From the cell containing the given text, extract its center point as [X, Y] coordinate. 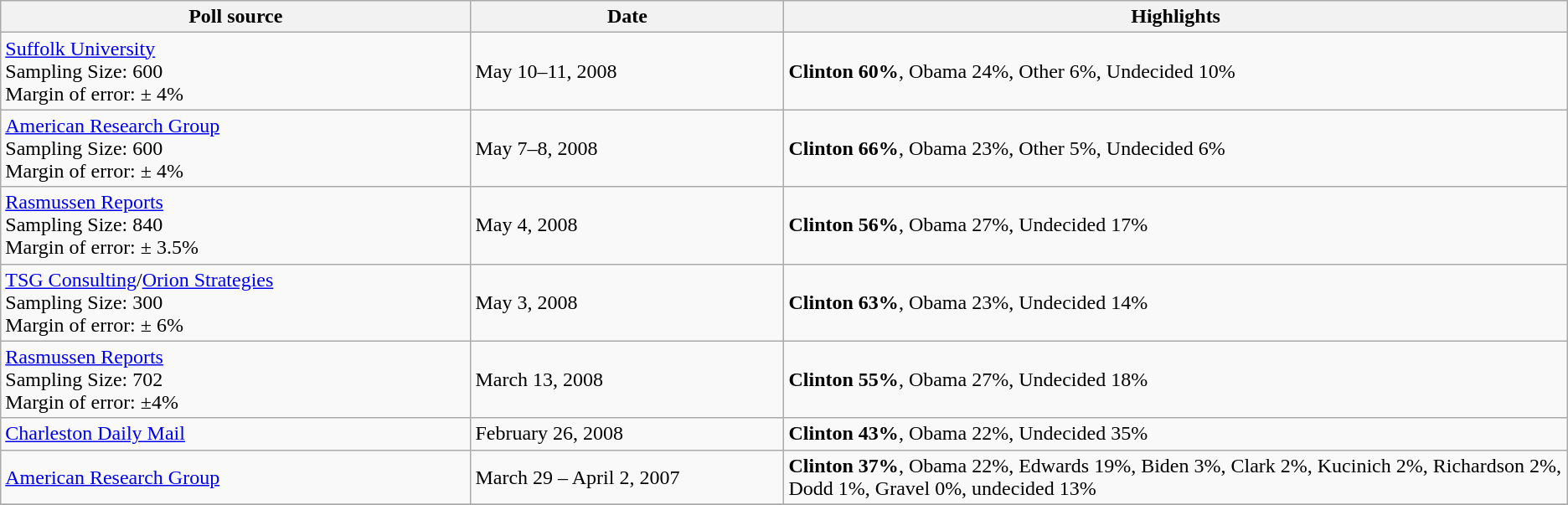
Clinton 60%, Obama 24%, Other 6%, Undecided 10% [1176, 71]
March 29 – April 2, 2007 [627, 477]
TSG Consulting/Orion StrategiesSampling Size: 300 Margin of error: ± 6% [236, 302]
Clinton 37%, Obama 22%, Edwards 19%, Biden 3%, Clark 2%, Kucinich 2%, Richardson 2%, Dodd 1%, Gravel 0%, undecided 13% [1176, 477]
Clinton 63%, Obama 23%, Undecided 14% [1176, 302]
American Research Group [236, 477]
May 7–8, 2008 [627, 148]
Highlights [1176, 17]
Charleston Daily Mail [236, 434]
Rasmussen ReportsSampling Size: 702 Margin of error: ±4% [236, 379]
May 3, 2008 [627, 302]
Clinton 43%, Obama 22%, Undecided 35% [1176, 434]
Suffolk UniversitySampling Size: 600 Margin of error: ± 4% [236, 71]
Date [627, 17]
Clinton 55%, Obama 27%, Undecided 18% [1176, 379]
February 26, 2008 [627, 434]
American Research GroupSampling Size: 600 Margin of error: ± 4% [236, 148]
Clinton 56%, Obama 27%, Undecided 17% [1176, 225]
Poll source [236, 17]
March 13, 2008 [627, 379]
May 4, 2008 [627, 225]
Rasmussen ReportsSampling Size: 840 Margin of error: ± 3.5% [236, 225]
May 10–11, 2008 [627, 71]
Clinton 66%, Obama 23%, Other 5%, Undecided 6% [1176, 148]
